Return [X, Y] of the center of cell containing provided text 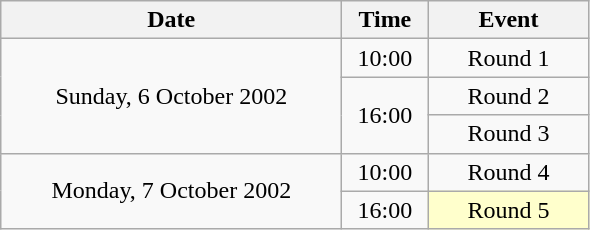
Event [508, 20]
Date [172, 20]
Round 4 [508, 172]
Round 2 [508, 96]
Monday, 7 October 2002 [172, 191]
Time [385, 20]
Round 3 [508, 134]
Sunday, 6 October 2002 [172, 96]
Round 5 [508, 210]
Round 1 [508, 58]
